Locate the cell with the specified text and output its [X, Y] center coordinate. 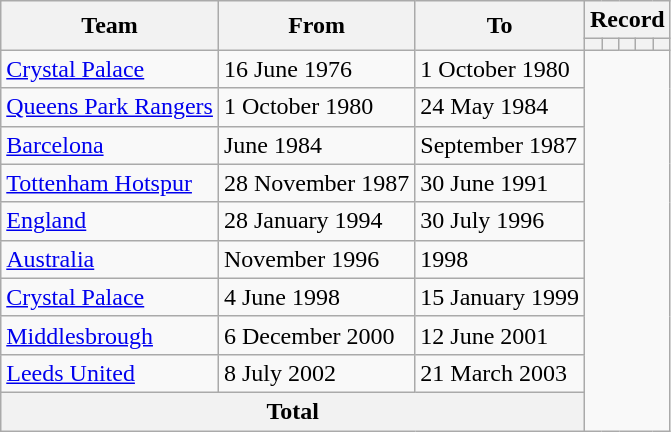
September 1987 [500, 145]
28 January 1994 [316, 221]
6 December 2000 [316, 335]
24 May 1984 [500, 107]
21 March 2003 [500, 373]
4 June 1998 [316, 297]
June 1984 [316, 145]
From [316, 26]
Australia [110, 259]
15 January 1999 [500, 297]
Barcelona [110, 145]
Team [110, 26]
Queens Park Rangers [110, 107]
30 July 1996 [500, 221]
30 June 1991 [500, 183]
28 November 1987 [316, 183]
Middlesbrough [110, 335]
Tottenham Hotspur [110, 183]
16 June 1976 [316, 69]
Leeds United [110, 373]
Record [628, 20]
November 1996 [316, 259]
8 July 2002 [316, 373]
England [110, 221]
1998 [500, 259]
To [500, 26]
Total [293, 411]
12 June 2001 [500, 335]
